Capture the cell that displays the provided text and extract its [x, y] central coordinate. 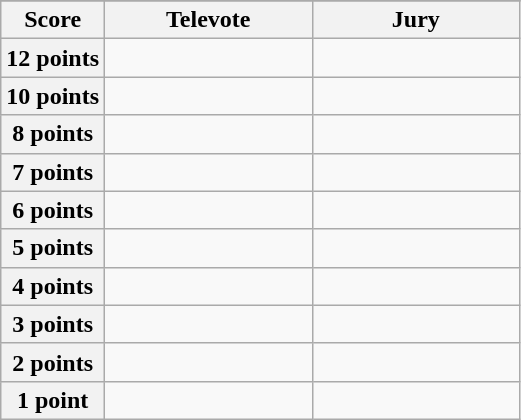
7 points [53, 172]
1 point [53, 400]
12 points [53, 58]
3 points [53, 324]
Jury [416, 20]
Televote [209, 20]
4 points [53, 286]
Score [53, 20]
5 points [53, 248]
6 points [53, 210]
8 points [53, 134]
2 points [53, 362]
10 points [53, 96]
